From the cell containing the given text, extract its center point as (x, y) coordinate. 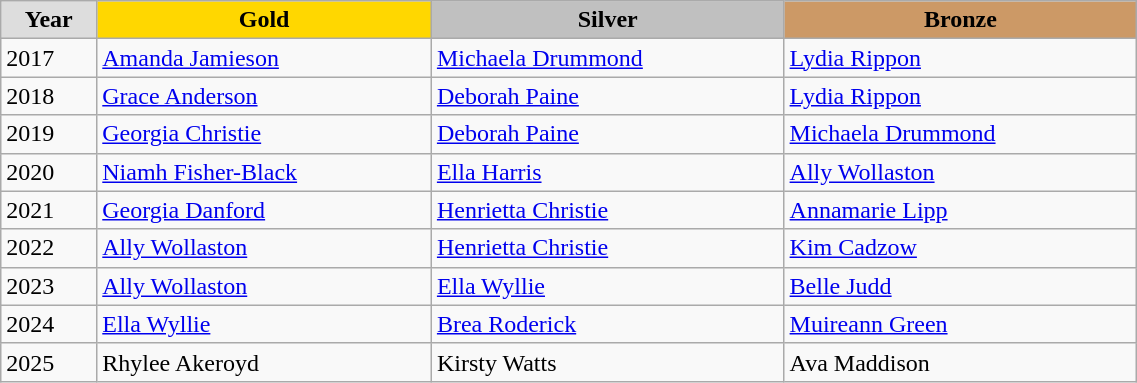
2023 (49, 286)
2025 (49, 362)
Ella Harris (608, 172)
Annamarie Lipp (960, 210)
Georgia Danford (264, 210)
Ava Maddison (960, 362)
Kim Cadzow (960, 248)
Amanda Jamieson (264, 58)
Belle Judd (960, 286)
Brea Roderick (608, 324)
2022 (49, 248)
2020 (49, 172)
2017 (49, 58)
Rhylee Akeroyd (264, 362)
Niamh Fisher-Black (264, 172)
Bronze (960, 20)
2021 (49, 210)
Muireann Green (960, 324)
Year (49, 20)
Kirsty Watts (608, 362)
Grace Anderson (264, 96)
Silver (608, 20)
Gold (264, 20)
2024 (49, 324)
2019 (49, 134)
2018 (49, 96)
Georgia Christie (264, 134)
